Search for the cell housing the specified text and yield its [x, y] center coordinate. 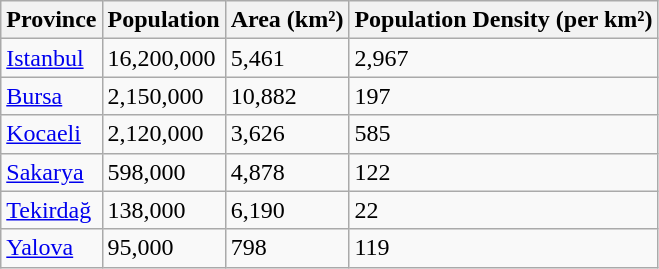
3,626 [287, 134]
Population Density (per km²) [504, 20]
Population [164, 20]
197 [504, 96]
798 [287, 248]
Yalova [52, 248]
Area (km²) [287, 20]
4,878 [287, 172]
6,190 [287, 210]
95,000 [164, 248]
Bursa [52, 96]
Province [52, 20]
Tekirdağ [52, 210]
2,150,000 [164, 96]
2,967 [504, 58]
119 [504, 248]
5,461 [287, 58]
22 [504, 210]
Istanbul [52, 58]
122 [504, 172]
598,000 [164, 172]
10,882 [287, 96]
Sakarya [52, 172]
138,000 [164, 210]
16,200,000 [164, 58]
2,120,000 [164, 134]
585 [504, 134]
Kocaeli [52, 134]
